Return [X, Y] of the center of cell containing provided text 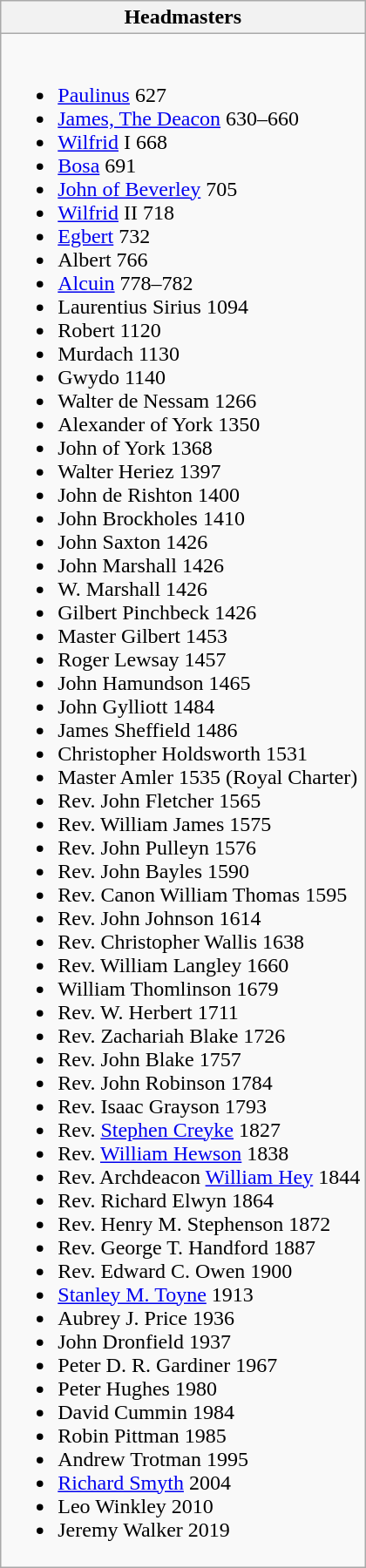
Headmasters [183, 17]
